Return (x, y) of the center of cell containing provided text 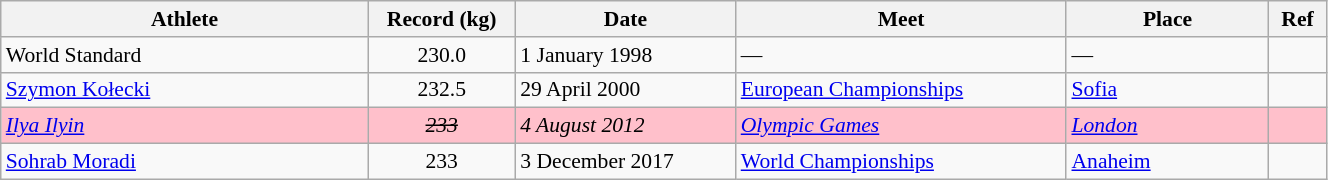
European Championships (902, 90)
3 December 2017 (625, 162)
230.0 (442, 55)
Szymon Kołecki (184, 90)
Sohrab Moradi (184, 162)
4 August 2012 (625, 126)
Place (1167, 19)
Sofia (1167, 90)
World Championships (902, 162)
1 January 1998 (625, 55)
Anaheim (1167, 162)
Ref (1298, 19)
Athlete (184, 19)
Olympic Games (902, 126)
London (1167, 126)
Meet (902, 19)
232.5 (442, 90)
Date (625, 19)
Ilya Ilyin (184, 126)
29 April 2000 (625, 90)
World Standard (184, 55)
Record (kg) (442, 19)
